From the cell containing the given text, extract its center point as (x, y) coordinate. 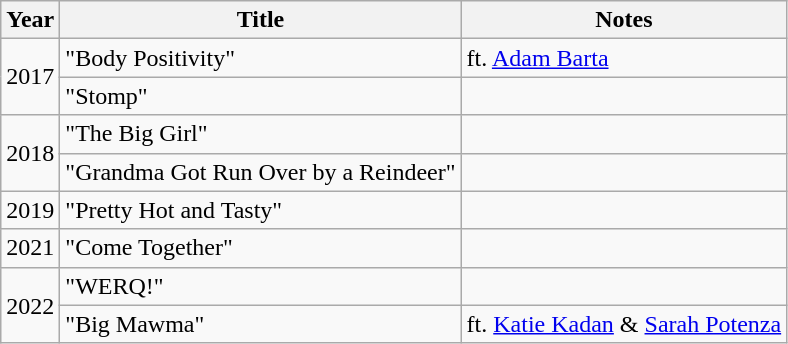
2022 (30, 305)
Year (30, 20)
ft. Adam Barta (624, 58)
"Stomp" (260, 96)
2021 (30, 248)
2018 (30, 153)
2017 (30, 77)
Notes (624, 20)
"Grandma Got Run Over by a Reindeer" (260, 172)
Title (260, 20)
"WERQ!" (260, 286)
"Come Together" (260, 248)
"Pretty Hot and Tasty" (260, 210)
"Big Mawma" (260, 324)
"Body Positivity" (260, 58)
"The Big Girl" (260, 134)
ft. Katie Kadan & Sarah Potenza (624, 324)
2019 (30, 210)
